Return the (X, Y) coordinate for the center point of the cell that contains the specified text.  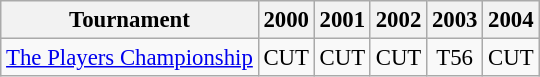
2003 (455, 20)
Tournament (130, 20)
2001 (342, 20)
T56 (455, 58)
The Players Championship (130, 58)
2002 (398, 20)
2004 (511, 20)
2000 (286, 20)
